Extract the [x, y] coordinate from the center of the cell holding the provided text.  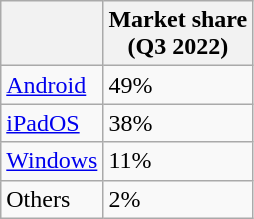
Android [52, 85]
iPadOS [52, 123]
49% [178, 85]
Windows [52, 161]
11% [178, 161]
2% [178, 199]
Others [52, 199]
38% [178, 123]
Market share(Q3 2022) [178, 34]
